Output the [x, y] coordinate of the center of the cell containing the given text.  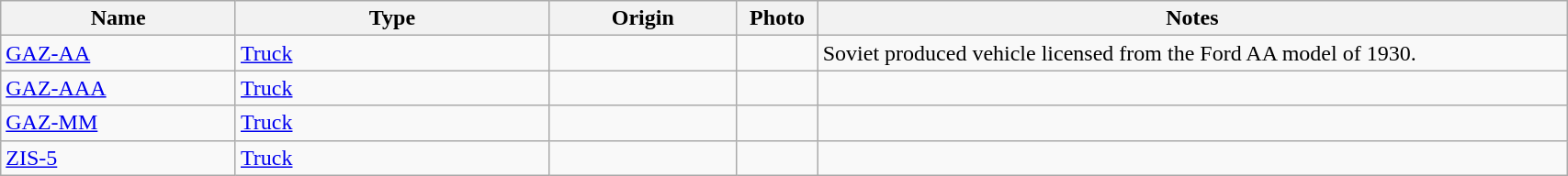
Origin [643, 18]
Photo [777, 18]
Name [118, 18]
Soviet produced vehicle licensed from the Ford AA model of 1930. [1192, 53]
GAZ-MM [118, 123]
GAZ-AAA [118, 88]
ZIS-5 [118, 158]
Type [391, 18]
Notes [1192, 18]
GAZ-AA [118, 53]
